For the text-containing cell, return its midpoint in (x, y) coordinate format. 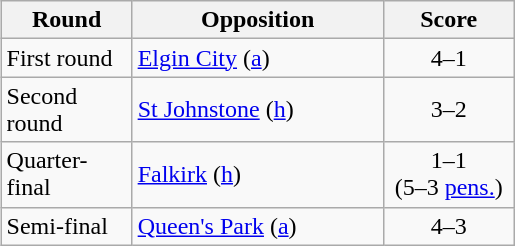
Semi-final (66, 226)
4–1 (448, 58)
Opposition (258, 20)
Falkirk (h) (258, 174)
Queen's Park (a) (258, 226)
Round (66, 20)
Elgin City (a) (258, 58)
St Johnstone (h) (258, 110)
Quarter-final (66, 174)
Second round (66, 110)
3–2 (448, 110)
First round (66, 58)
Score (448, 20)
4–3 (448, 226)
1–1 (5–3 pens.) (448, 174)
